Search for the cell housing the specified text and yield its (x, y) center coordinate. 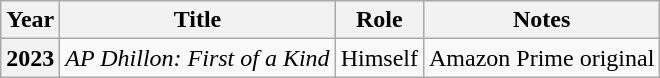
Role (379, 20)
Notes (541, 20)
Amazon Prime original (541, 58)
Year (30, 20)
Title (198, 20)
2023 (30, 58)
AP Dhillon: First of a Kind (198, 58)
Himself (379, 58)
